For the text-containing cell, return its midpoint in [X, Y] coordinate format. 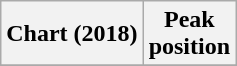
Peak position [189, 34]
Chart (2018) [72, 34]
